Provide the [x, y] coordinate of the cell's center where the given text is located.  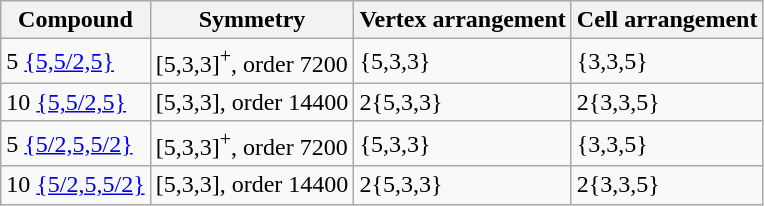
5 {5/2,5,5/2} [76, 144]
10 {5/2,5,5/2} [76, 185]
5 {5,5/2,5} [76, 62]
Vertex arrangement [462, 20]
Cell arrangement [667, 20]
Compound [76, 20]
Symmetry [252, 20]
10 {5,5/2,5} [76, 102]
